Identify which cell holds the provided text, then report its (X, Y) central coordinate. 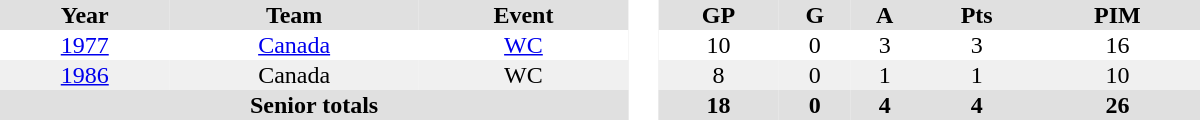
Senior totals (314, 105)
1986 (85, 75)
16 (1118, 45)
26 (1118, 105)
G (815, 15)
18 (718, 105)
Team (294, 15)
8 (718, 75)
1977 (85, 45)
Event (524, 15)
A (885, 15)
Pts (976, 15)
Year (85, 15)
GP (718, 15)
PIM (1118, 15)
